For the text-containing cell, return its midpoint in (x, y) coordinate format. 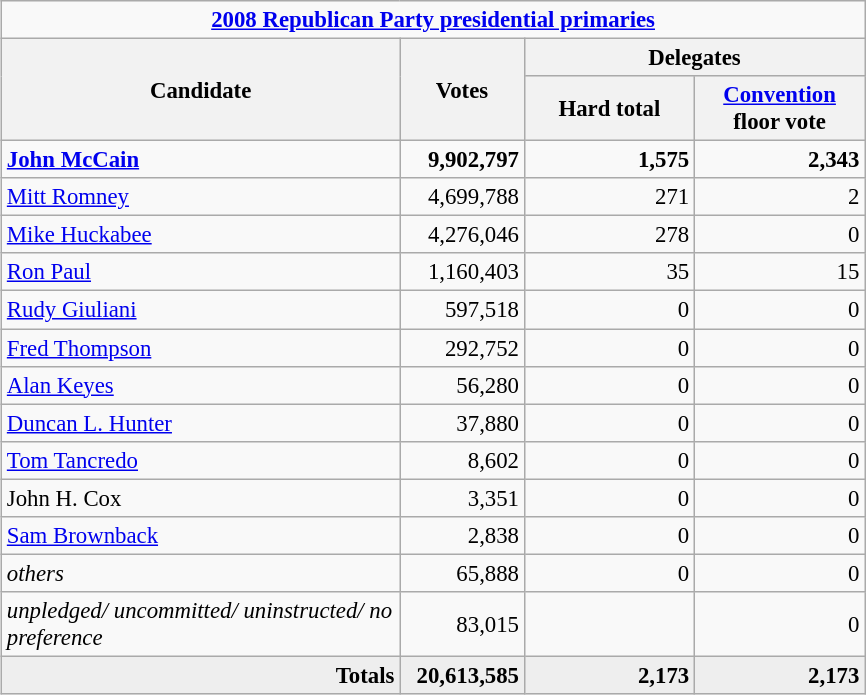
9,902,797 (462, 160)
2,838 (462, 536)
Votes (462, 90)
56,280 (462, 385)
4,699,788 (462, 197)
Hard total (609, 108)
37,880 (462, 423)
15 (779, 273)
Alan Keyes (201, 385)
65,888 (462, 573)
John H. Cox (201, 498)
1,575 (609, 160)
3,351 (462, 498)
Rudy Giuliani (201, 310)
292,752 (462, 348)
Convention floor vote (779, 108)
2 (779, 197)
597,518 (462, 310)
Totals (201, 675)
83,015 (462, 624)
Tom Tancredo (201, 460)
Mike Huckabee (201, 235)
unpledged/ uncommitted/ uninstructed/ no preference (201, 624)
John McCain (201, 160)
1,160,403 (462, 273)
2,343 (779, 160)
Delegates (694, 58)
271 (609, 197)
Duncan L. Hunter (201, 423)
35 (609, 273)
Ron Paul (201, 273)
others (201, 573)
Sam Brownback (201, 536)
Fred Thompson (201, 348)
4,276,046 (462, 235)
8,602 (462, 460)
Mitt Romney (201, 197)
20,613,585 (462, 675)
278 (609, 235)
Candidate (201, 90)
2008 Republican Party presidential primaries (434, 20)
